Locate the cell with the specified text and output its (X, Y) center coordinate. 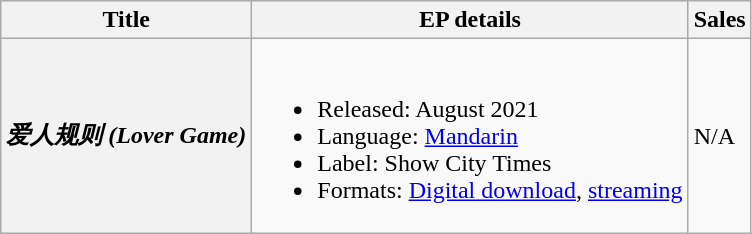
Sales (720, 20)
EP details (470, 20)
N/A (720, 136)
爱人规则 (Lover Game) (126, 136)
Title (126, 20)
Released: August 2021Language: MandarinLabel: Show City TimesFormats: Digital download, streaming (470, 136)
